Return the (X, Y) coordinate for the center point of the cell that contains the specified text.  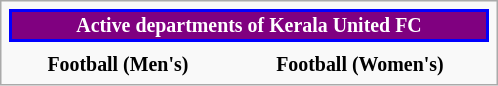
Football (Women's) (360, 64)
Active departments of Kerala United FC (248, 24)
Football (Men's) (118, 64)
